Pinpoint the cell where the given text exists, returning its (x, y) midpoint coordinate. 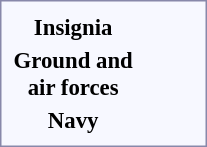
Insignia (73, 27)
Ground andair forces (73, 74)
Navy (73, 120)
